Output the [X, Y] coordinate of the center of the cell containing the given text.  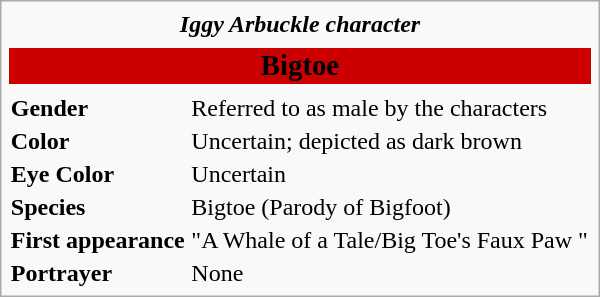
First appearance [98, 240]
Gender [98, 108]
Species [98, 207]
Uncertain; depicted as dark brown [390, 141]
Portrayer [98, 273]
Eye Color [98, 174]
Referred to as male by the characters [390, 108]
"A Whale of a Tale/Big Toe's Faux Paw " [390, 240]
Bigtoe [300, 66]
Iggy Arbuckle character [300, 24]
Color [98, 141]
None [390, 273]
Bigtoe (Parody of Bigfoot) [390, 207]
Uncertain [390, 174]
